Return the (x, y) coordinate for the center point of the cell that contains the specified text.  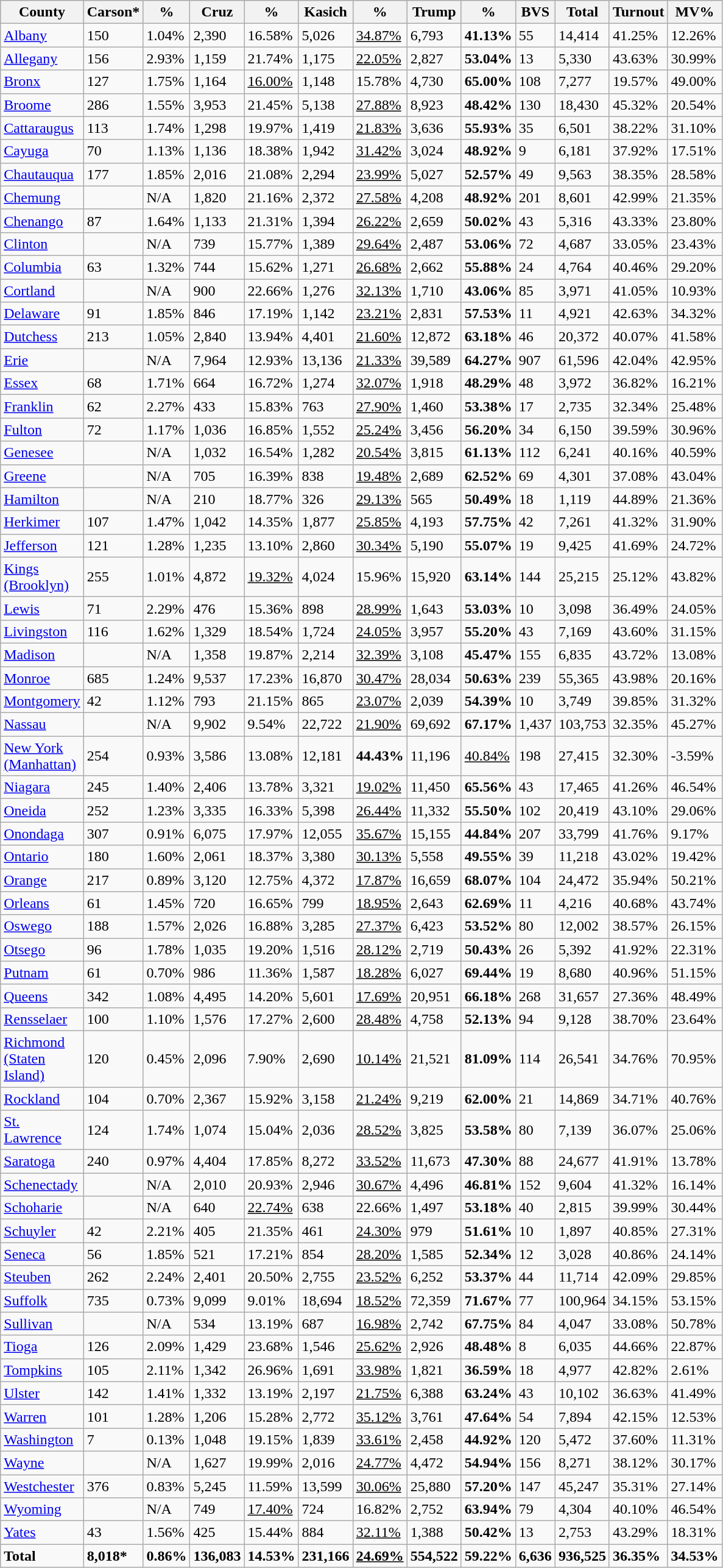
20.50% (272, 1277)
7 (113, 1439)
155 (535, 655)
21.83% (380, 128)
96 (113, 949)
1,074 (217, 1130)
4,758 (434, 1019)
16.33% (272, 811)
63.94% (488, 1509)
41.25% (638, 35)
Orleans (42, 903)
55.50% (488, 811)
1,136 (217, 151)
100 (113, 1019)
32.35% (638, 725)
71 (113, 608)
45.27% (694, 725)
0.91% (167, 834)
7,894 (582, 1416)
23.43% (694, 244)
124 (113, 1130)
31.90% (694, 522)
1,036 (217, 430)
17.21% (272, 1254)
42.09% (638, 1277)
32.13% (380, 291)
53.06% (488, 244)
1,342 (217, 1370)
27.88% (380, 105)
Kasich (325, 12)
28,034 (434, 678)
50.21% (694, 880)
2.61% (694, 1370)
4,496 (434, 1185)
31.15% (694, 631)
20,372 (582, 337)
Richmond (Staten Island) (42, 1059)
342 (113, 996)
19.97% (272, 128)
16.21% (694, 383)
147 (535, 1486)
4,687 (582, 244)
22.05% (380, 59)
2.09% (167, 1347)
36.82% (638, 383)
4,024 (325, 576)
12.53% (694, 1416)
62.69% (488, 903)
720 (217, 903)
16.14% (694, 1185)
21.33% (380, 360)
18.37% (272, 857)
63.24% (488, 1393)
Cayuga (42, 151)
25.24% (380, 430)
685 (113, 678)
749 (217, 1509)
2.29% (167, 608)
0.73% (167, 1300)
27,415 (582, 756)
24.77% (380, 1463)
41.91% (638, 1162)
239 (535, 678)
884 (325, 1533)
St. Lawrence (42, 1130)
Cattaraugus (42, 128)
1,159 (217, 59)
1,497 (434, 1208)
41.58% (694, 337)
4,404 (217, 1162)
42.04% (638, 360)
25.48% (694, 406)
16.72% (272, 383)
3,108 (434, 655)
19.02% (380, 787)
26.22% (380, 221)
534 (217, 1324)
34.87% (380, 35)
2,390 (217, 35)
1,394 (325, 221)
27.37% (380, 926)
1.23% (167, 811)
55.20% (488, 631)
-3.59% (694, 756)
1,710 (434, 291)
61,596 (582, 360)
57.75% (488, 522)
2.24% (167, 1277)
6,027 (434, 973)
207 (535, 834)
4,047 (582, 1324)
3,028 (582, 1254)
3,380 (325, 857)
1,587 (325, 973)
31.10% (694, 128)
53.15% (694, 1300)
30.13% (380, 857)
6,252 (434, 1277)
Madison (42, 655)
793 (217, 701)
County (42, 12)
21.31% (272, 221)
Montgomery (42, 701)
12 (535, 1254)
53.04% (488, 59)
23.99% (380, 174)
37.92% (638, 151)
47.30% (488, 1162)
Oswego (42, 926)
2,946 (325, 1185)
Orange (42, 880)
Trump (434, 12)
6,150 (582, 430)
1,419 (325, 128)
565 (434, 499)
42.15% (638, 1416)
Dutchess (42, 337)
33.08% (638, 1324)
5,190 (434, 545)
11.31% (694, 1439)
43.82% (694, 576)
2,372 (325, 197)
70 (113, 151)
18.38% (272, 151)
28.52% (380, 1130)
2,096 (217, 1059)
8,680 (582, 973)
14.53% (272, 1556)
Herkimer (42, 522)
3,761 (434, 1416)
26,541 (582, 1059)
12,055 (325, 834)
3,321 (325, 787)
48.49% (694, 996)
9,902 (217, 725)
3,158 (325, 1099)
41.76% (638, 834)
231,166 (325, 1556)
77 (535, 1300)
41.69% (638, 545)
New York (Manhattan) (42, 756)
9.17% (694, 834)
1,877 (325, 522)
50.02% (488, 221)
44 (535, 1277)
1,918 (434, 383)
107 (113, 522)
1,724 (325, 631)
Chenango (42, 221)
19.42% (694, 857)
Tioga (42, 1347)
144 (535, 576)
52.13% (488, 1019)
39.85% (638, 701)
2,643 (434, 903)
1,388 (434, 1533)
38.57% (638, 926)
MV% (694, 12)
7,139 (582, 1130)
51.15% (694, 973)
213 (113, 337)
33.61% (380, 1439)
Broome (42, 105)
838 (325, 476)
62 (113, 406)
Clinton (42, 244)
84 (535, 1324)
32.30% (638, 756)
55.07% (488, 545)
12.93% (272, 360)
14,869 (582, 1099)
1.05% (167, 337)
476 (217, 608)
85 (535, 291)
1,942 (325, 151)
177 (113, 174)
48 (535, 383)
62.00% (488, 1099)
32.11% (380, 1533)
2,406 (217, 787)
Nassau (42, 725)
1,821 (434, 1370)
56.20% (488, 430)
23.07% (380, 701)
16,659 (434, 880)
3,815 (434, 453)
1.57% (167, 926)
16.54% (272, 453)
2,026 (217, 926)
68 (113, 383)
2,840 (217, 337)
29.13% (380, 499)
142 (113, 1393)
5,245 (217, 1486)
12.26% (694, 35)
14.35% (272, 522)
20,951 (434, 996)
1.08% (167, 996)
21.60% (380, 337)
41.26% (638, 787)
1,235 (217, 545)
15.04% (272, 1130)
1.10% (167, 1019)
Otsego (42, 949)
16.39% (272, 476)
28.99% (380, 608)
521 (217, 1254)
900 (217, 291)
42.95% (694, 360)
32.34% (638, 406)
71.67% (488, 1300)
Warren (42, 1416)
16.85% (272, 430)
50.63% (488, 678)
25.12% (638, 576)
2,458 (434, 1439)
44.89% (638, 499)
Columbia (42, 267)
49.00% (694, 82)
6,388 (434, 1393)
4,401 (325, 337)
1,332 (217, 1393)
53.37% (488, 1277)
33.52% (380, 1162)
18.52% (380, 1300)
3,825 (434, 1130)
24.14% (694, 1254)
32.39% (380, 655)
41.05% (638, 291)
48.29% (488, 383)
5,316 (582, 221)
29.64% (380, 244)
24,677 (582, 1162)
24,472 (582, 880)
30.06% (380, 1486)
28.48% (380, 1019)
8,601 (582, 197)
210 (217, 499)
53.03% (488, 608)
54.39% (488, 701)
10.93% (694, 291)
40.86% (638, 1254)
979 (434, 1231)
425 (217, 1533)
Rensselaer (42, 1019)
36.35% (638, 1556)
42.63% (638, 314)
986 (217, 973)
70.95% (694, 1059)
17,465 (582, 787)
Wayne (42, 1463)
41.13% (488, 35)
9,219 (434, 1099)
1.40% (167, 787)
21.08% (272, 174)
116 (113, 631)
3,098 (582, 608)
10,102 (582, 1393)
8,018* (113, 1556)
40.59% (694, 453)
28.12% (380, 949)
Genesee (42, 453)
40.16% (638, 453)
27.58% (380, 197)
17.27% (272, 1019)
10.14% (380, 1059)
35.94% (638, 880)
50.43% (488, 949)
Schenectady (42, 1185)
17.85% (272, 1162)
44.92% (488, 1439)
405 (217, 1231)
59.22% (488, 1556)
49.55% (488, 857)
43.98% (638, 678)
Yates (42, 1533)
1,048 (217, 1439)
30.34% (380, 545)
39.99% (638, 1208)
Queens (42, 996)
3,972 (582, 383)
936,525 (582, 1556)
2,689 (434, 476)
19.20% (272, 949)
2,214 (325, 655)
102 (535, 811)
67.75% (488, 1324)
64.27% (488, 360)
4,872 (217, 576)
9,128 (582, 1019)
18.95% (380, 903)
21,521 (434, 1059)
41.92% (638, 949)
638 (325, 1208)
188 (113, 926)
50.78% (694, 1324)
29.85% (694, 1277)
36.49% (638, 608)
12,181 (325, 756)
30.96% (694, 430)
2,487 (434, 244)
1,282 (325, 453)
25.62% (380, 1347)
18.77% (272, 499)
20.16% (694, 678)
18.28% (380, 973)
112 (535, 453)
1,516 (325, 949)
3,971 (582, 291)
2.27% (167, 406)
1,276 (325, 291)
6,241 (582, 453)
1,358 (217, 655)
15.96% (380, 576)
Chautauqua (42, 174)
69 (535, 476)
22.74% (272, 1208)
1,274 (325, 383)
23.80% (694, 221)
11.36% (272, 973)
21.90% (380, 725)
Ulster (42, 1393)
1,691 (325, 1370)
11.59% (272, 1486)
1,148 (325, 82)
57.53% (488, 314)
72,359 (434, 1300)
55 (535, 35)
Chemung (42, 197)
21.75% (380, 1393)
2,600 (325, 1019)
12,872 (434, 337)
18.54% (272, 631)
18,694 (325, 1300)
Lewis (42, 608)
35.31% (638, 1486)
48.42% (488, 105)
24.72% (694, 545)
1.32% (167, 267)
1.47% (167, 522)
6,835 (582, 655)
56 (113, 1254)
35 (535, 128)
65.00% (488, 82)
152 (535, 1185)
6,075 (217, 834)
9,563 (582, 174)
1.78% (167, 949)
3,285 (325, 926)
11,332 (434, 811)
32.07% (380, 383)
Ontario (42, 857)
18.31% (694, 1533)
36.07% (638, 1130)
Putnam (42, 973)
9.01% (272, 1300)
17.51% (694, 151)
Bronx (42, 82)
48.48% (488, 1347)
15.44% (272, 1533)
38.12% (638, 1463)
43.04% (694, 476)
13.10% (272, 545)
1.71% (167, 383)
21.16% (272, 197)
13.94% (272, 337)
307 (113, 834)
38.70% (638, 1019)
55.93% (488, 128)
17.87% (380, 880)
27.90% (380, 406)
24.30% (380, 1231)
9,099 (217, 1300)
11,450 (434, 787)
12,002 (582, 926)
Fulton (42, 430)
114 (535, 1059)
898 (325, 608)
11,218 (582, 857)
2.11% (167, 1370)
1,897 (582, 1231)
11,673 (434, 1162)
38.35% (638, 174)
846 (217, 314)
53.52% (488, 926)
50.49% (488, 499)
40.85% (638, 1231)
40.84% (488, 756)
5,026 (325, 35)
45.47% (488, 655)
Saratoga (42, 1162)
15.28% (272, 1416)
2,831 (434, 314)
27.14% (694, 1486)
1.24% (167, 678)
6,793 (434, 35)
1,271 (325, 267)
1,585 (434, 1254)
34.15% (638, 1300)
14.20% (272, 996)
15.83% (272, 406)
15.78% (380, 82)
55,365 (582, 678)
Suffolk (42, 1300)
17.23% (272, 678)
3,335 (217, 811)
44.43% (380, 756)
4,495 (217, 996)
1,627 (217, 1463)
19.15% (272, 1439)
Schoharie (42, 1208)
22.87% (694, 1347)
34.32% (694, 314)
29.20% (694, 267)
121 (113, 545)
Livingston (42, 631)
1.60% (167, 857)
705 (217, 476)
21.15% (272, 701)
17.40% (272, 1509)
16.65% (272, 903)
52.57% (488, 174)
19.48% (380, 476)
9 (535, 151)
34.76% (638, 1059)
30.44% (694, 1208)
43.06% (488, 291)
79 (535, 1509)
Wyoming (42, 1509)
1,429 (217, 1347)
2,753 (582, 1533)
7,277 (582, 82)
4,216 (582, 903)
1,133 (217, 221)
1,142 (325, 314)
2,755 (325, 1277)
Jefferson (42, 545)
2,690 (325, 1059)
3,456 (434, 430)
31.32% (694, 701)
28.58% (694, 174)
66.18% (488, 996)
34.71% (638, 1099)
40.68% (638, 903)
1,206 (217, 1416)
9,537 (217, 678)
4,193 (434, 522)
0.89% (167, 880)
53.38% (488, 406)
1,119 (582, 499)
3,120 (217, 880)
1,820 (217, 197)
907 (535, 360)
268 (535, 996)
799 (325, 903)
3,024 (434, 151)
39 (535, 857)
5,330 (582, 59)
87 (113, 221)
26.68% (380, 267)
Kings (Brooklyn) (42, 576)
6,181 (582, 151)
Allegany (42, 59)
15.36% (272, 608)
15.62% (272, 267)
2,401 (217, 1277)
Albany (42, 35)
105 (113, 1370)
51.61% (488, 1231)
91 (113, 314)
180 (113, 857)
8,272 (325, 1162)
2,735 (582, 406)
54 (535, 1416)
1.12% (167, 701)
4,304 (582, 1509)
2,860 (325, 545)
6,636 (535, 1556)
Monroe (42, 678)
2,815 (582, 1208)
13,599 (325, 1486)
739 (217, 244)
40.46% (638, 267)
31,657 (582, 996)
2,827 (434, 59)
22.31% (694, 949)
39.59% (638, 430)
2,659 (434, 221)
33.05% (638, 244)
5,558 (434, 857)
53.18% (488, 1208)
554,522 (434, 1556)
34.53% (694, 1556)
44.84% (488, 834)
65.56% (488, 787)
BVS (535, 12)
38.22% (638, 128)
262 (113, 1277)
9,604 (582, 1185)
Greene (42, 476)
63.14% (488, 576)
53.58% (488, 1130)
43.72% (638, 655)
62.52% (488, 476)
9,425 (582, 545)
3,957 (434, 631)
5,601 (325, 996)
88 (535, 1162)
735 (113, 1300)
40.96% (638, 973)
43.29% (638, 1533)
13,136 (325, 360)
245 (113, 787)
94 (535, 1019)
252 (113, 811)
12.75% (272, 880)
1.17% (167, 430)
63 (113, 267)
744 (217, 267)
69,692 (434, 725)
15,155 (434, 834)
17 (535, 406)
25.06% (694, 1130)
11,714 (582, 1277)
1.64% (167, 221)
Schuyler (42, 1231)
26.15% (694, 926)
52.34% (488, 1254)
37.60% (638, 1439)
Oneida (42, 811)
25,215 (582, 576)
Cortland (42, 291)
376 (113, 1486)
4,208 (434, 197)
130 (535, 105)
33,799 (582, 834)
43.60% (638, 631)
2,772 (325, 1416)
3,953 (217, 105)
43.33% (638, 221)
15,920 (434, 576)
2,010 (217, 1185)
8,923 (434, 105)
127 (113, 82)
136,083 (217, 1556)
Delaware (42, 314)
Turnout (638, 12)
46.81% (488, 1185)
45,247 (582, 1486)
Hamilton (42, 499)
1.55% (167, 105)
24.69% (380, 1556)
33.98% (380, 1370)
1.62% (167, 631)
101 (113, 1416)
45.32% (638, 105)
1,042 (217, 522)
640 (217, 1208)
30.99% (694, 59)
Essex (42, 383)
41.49% (694, 1393)
7,169 (582, 631)
40 (535, 1208)
27.31% (694, 1231)
40.10% (638, 1509)
4,301 (582, 476)
1,552 (325, 430)
1.13% (167, 151)
0.83% (167, 1486)
22,722 (325, 725)
40.76% (694, 1099)
433 (217, 406)
2,752 (434, 1509)
23.68% (272, 1347)
1,389 (325, 244)
42.99% (638, 197)
2,926 (434, 1347)
30.67% (380, 1185)
17.97% (272, 834)
25,880 (434, 1486)
Tompkins (42, 1370)
5,472 (582, 1439)
1,032 (217, 453)
26 (535, 949)
2,294 (325, 174)
26.96% (272, 1370)
20,419 (582, 811)
15.92% (272, 1099)
126 (113, 1347)
100,964 (582, 1300)
43.02% (638, 857)
49 (535, 174)
6,501 (582, 128)
4,921 (582, 314)
103,753 (582, 725)
286 (113, 105)
46 (535, 337)
1,175 (325, 59)
2,662 (434, 267)
26.44% (380, 811)
42.82% (638, 1370)
1,546 (325, 1347)
2,719 (434, 949)
7,964 (217, 360)
1.01% (167, 576)
69.44% (488, 973)
7.90% (272, 1059)
24 (535, 267)
4,472 (434, 1463)
19.57% (638, 82)
Cruz (217, 12)
63.18% (488, 337)
1,643 (434, 608)
21 (535, 1099)
Steuben (42, 1277)
35.12% (380, 1416)
0.93% (167, 756)
19.87% (272, 655)
Franklin (42, 406)
29.06% (694, 811)
1.45% (167, 903)
326 (325, 499)
Seneca (42, 1254)
2.93% (167, 59)
23.52% (380, 1277)
1,437 (535, 725)
21.45% (272, 105)
43.10% (638, 811)
1.04% (167, 35)
1.41% (167, 1393)
39,589 (434, 360)
854 (325, 1254)
3,636 (434, 128)
217 (113, 880)
8 (535, 1347)
17.19% (272, 314)
1,576 (217, 1019)
2,036 (325, 1130)
16.88% (272, 926)
1,329 (217, 631)
16.98% (380, 1324)
763 (325, 406)
23.21% (380, 314)
108 (535, 82)
1,164 (217, 82)
57.20% (488, 1486)
20.93% (272, 1185)
461 (325, 1231)
198 (535, 756)
2,061 (217, 857)
Rockland (42, 1099)
36.59% (488, 1370)
724 (325, 1509)
47.64% (488, 1416)
11,196 (434, 756)
40.07% (638, 337)
19.32% (272, 576)
865 (325, 701)
2,039 (434, 701)
3,586 (217, 756)
1,035 (217, 949)
1,298 (217, 128)
81.09% (488, 1059)
30.47% (380, 678)
68.07% (488, 880)
0.13% (167, 1439)
687 (325, 1324)
150 (113, 35)
4,977 (582, 1370)
28.20% (380, 1254)
0.86% (167, 1556)
21.36% (694, 499)
6,423 (434, 926)
5,392 (582, 949)
55.88% (488, 267)
35.67% (380, 834)
30.17% (694, 1463)
61.13% (488, 453)
50.42% (488, 1533)
21.74% (272, 59)
5,398 (325, 811)
18,430 (582, 105)
Erie (42, 360)
2,367 (217, 1099)
16.00% (272, 82)
1,460 (434, 406)
4,372 (325, 880)
43.63% (638, 59)
Sullivan (42, 1324)
15.77% (272, 244)
21.24% (380, 1099)
664 (217, 383)
Onondaga (42, 834)
Carson* (113, 12)
16.82% (380, 1509)
1.56% (167, 1533)
4,730 (434, 82)
5,138 (325, 105)
16.58% (272, 35)
0.45% (167, 1059)
31.42% (380, 151)
255 (113, 576)
6,035 (582, 1347)
5,027 (434, 174)
14,414 (582, 35)
44.66% (638, 1347)
37.08% (638, 476)
0.97% (167, 1162)
8,271 (582, 1463)
34 (535, 430)
9.54% (272, 725)
3,749 (582, 701)
201 (535, 197)
2.21% (167, 1231)
113 (113, 128)
4,764 (582, 267)
Westchester (42, 1486)
Niagara (42, 787)
23.64% (694, 1019)
7,261 (582, 522)
54.94% (488, 1463)
36.63% (638, 1393)
27.36% (638, 996)
17.69% (380, 996)
43.74% (694, 903)
2,197 (325, 1393)
1.75% (167, 82)
67.17% (488, 725)
19.99% (272, 1463)
16,870 (325, 678)
1,839 (325, 1439)
25.85% (380, 522)
2,742 (434, 1324)
Washington (42, 1439)
254 (113, 756)
240 (113, 1162)
